Capture the cell that displays the provided text and extract its (x, y) central coordinate. 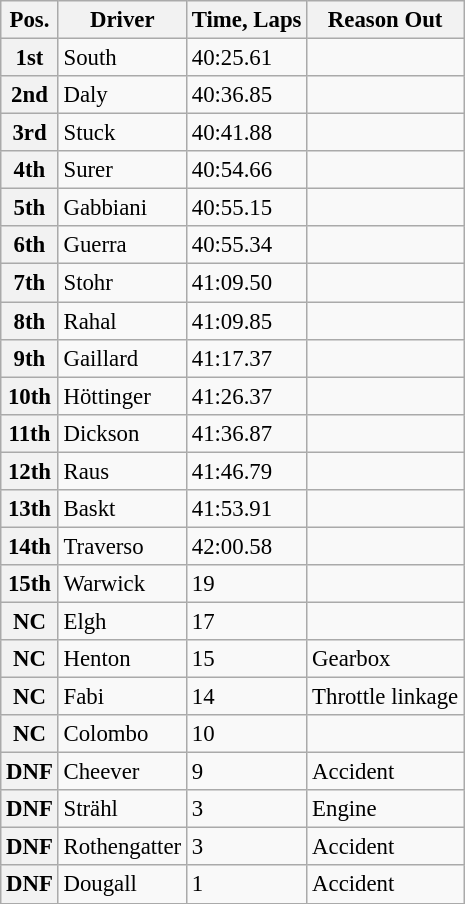
14 (246, 697)
Traverso (122, 546)
8th (30, 321)
5th (30, 208)
Rahal (122, 321)
Henton (122, 659)
Baskt (122, 509)
Surer (122, 170)
Time, Laps (246, 20)
13th (30, 509)
Dickson (122, 433)
42:00.58 (246, 546)
1st (30, 58)
10 (246, 734)
6th (30, 245)
12th (30, 471)
Höttinger (122, 396)
Gaillard (122, 358)
Elgh (122, 621)
Dougall (122, 885)
Reason Out (386, 20)
Stohr (122, 283)
Strähl (122, 809)
41:26.37 (246, 396)
15 (246, 659)
40:55.34 (246, 245)
Stuck (122, 133)
14th (30, 546)
11th (30, 433)
Gabbiani (122, 208)
17 (246, 621)
Cheever (122, 772)
Warwick (122, 584)
4th (30, 170)
9th (30, 358)
10th (30, 396)
41:53.91 (246, 509)
40:55.15 (246, 208)
41:09.50 (246, 283)
Guerra (122, 245)
19 (246, 584)
Pos. (30, 20)
3rd (30, 133)
9 (246, 772)
Fabi (122, 697)
40:54.66 (246, 170)
7th (30, 283)
41:09.85 (246, 321)
41:36.87 (246, 433)
Daly (122, 95)
Raus (122, 471)
Driver (122, 20)
2nd (30, 95)
41:17.37 (246, 358)
40:25.61 (246, 58)
40:41.88 (246, 133)
Rothengatter (122, 847)
South (122, 58)
15th (30, 584)
41:46.79 (246, 471)
Colombo (122, 734)
Engine (386, 809)
Throttle linkage (386, 697)
40:36.85 (246, 95)
Gearbox (386, 659)
1 (246, 885)
